For the text-containing cell, return its midpoint in (X, Y) coordinate format. 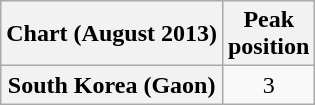
South Korea (Gaon) (112, 85)
Peakposition (268, 34)
Chart (August 2013) (112, 34)
3 (268, 85)
